Detect which cell encompasses the target text, then output its [X, Y] center coordinate. 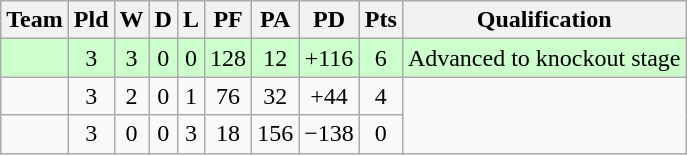
D [163, 20]
L [190, 20]
PD [330, 20]
+116 [330, 58]
156 [276, 134]
4 [380, 96]
+44 [330, 96]
76 [228, 96]
Pts [380, 20]
Pld [91, 20]
32 [276, 96]
2 [132, 96]
PA [276, 20]
128 [228, 58]
1 [190, 96]
−138 [330, 134]
12 [276, 58]
PF [228, 20]
W [132, 20]
6 [380, 58]
18 [228, 134]
Advanced to knockout stage [544, 58]
Qualification [544, 20]
Team [35, 20]
